From the cell containing the given text, extract its center point as [x, y] coordinate. 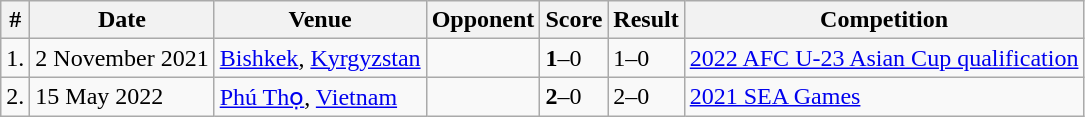
Opponent [483, 20]
Date [122, 20]
2022 AFC U-23 Asian Cup qualification [884, 58]
Bishkek, Kyrgyzstan [320, 58]
1. [16, 58]
15 May 2022 [122, 97]
2 November 2021 [122, 58]
# [16, 20]
Score [574, 20]
2021 SEA Games [884, 97]
Result [646, 20]
2. [16, 97]
Phú Thọ, Vietnam [320, 97]
Competition [884, 20]
Venue [320, 20]
